Detect which cell encompasses the target text, then output its [x, y] center coordinate. 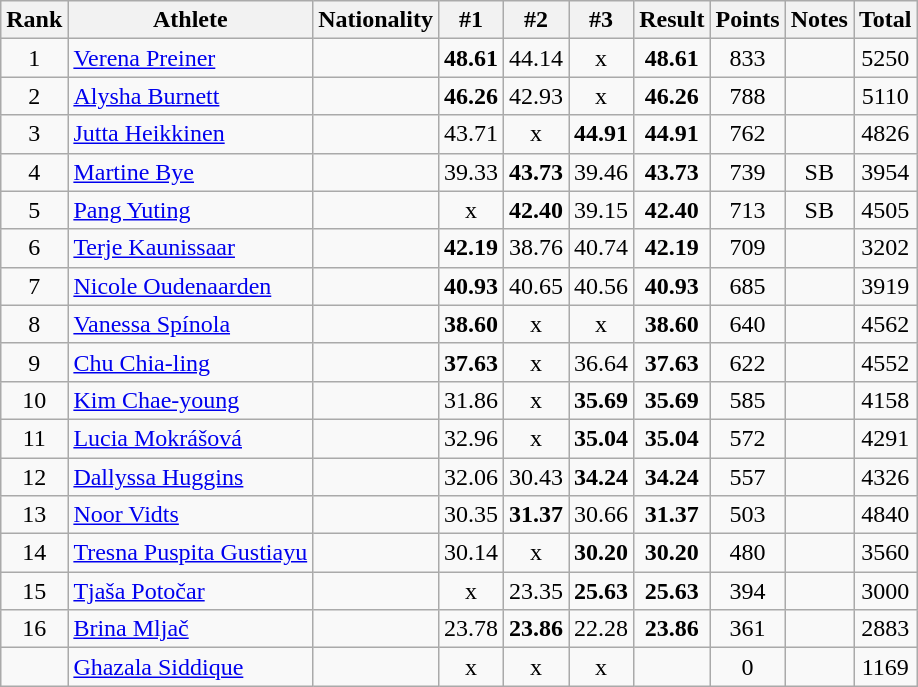
Terje Kaunissaar [190, 248]
739 [748, 172]
Brina Mljač [190, 629]
10 [34, 400]
12 [34, 477]
480 [748, 553]
13 [34, 515]
4291 [886, 438]
4 [34, 172]
39.33 [470, 172]
11 [34, 438]
#1 [470, 20]
40.74 [602, 248]
39.15 [602, 210]
833 [748, 58]
Notes [819, 20]
30.14 [470, 553]
5110 [886, 96]
709 [748, 248]
Rank [34, 20]
30.43 [536, 477]
32.06 [470, 477]
4326 [886, 477]
Nicole Oudenaarden [190, 286]
503 [748, 515]
762 [748, 134]
361 [748, 629]
4826 [886, 134]
8 [34, 324]
39.46 [602, 172]
1169 [886, 667]
4840 [886, 515]
Chu Chia-ling [190, 362]
Nationality [376, 20]
30.35 [470, 515]
Noor Vidts [190, 515]
36.64 [602, 362]
Athlete [190, 20]
14 [34, 553]
3560 [886, 553]
585 [748, 400]
0 [748, 667]
4505 [886, 210]
Tresna Puspita Gustiayu [190, 553]
5 [34, 210]
30.66 [602, 515]
31.86 [470, 400]
713 [748, 210]
3000 [886, 591]
#3 [602, 20]
3 [34, 134]
Verena Preiner [190, 58]
42.93 [536, 96]
44.14 [536, 58]
Lucia Mokrášová [190, 438]
640 [748, 324]
23.78 [470, 629]
Total [886, 20]
40.65 [536, 286]
Tjaša Potočar [190, 591]
Alysha Burnett [190, 96]
3954 [886, 172]
Dallyssa Huggins [190, 477]
Jutta Heikkinen [190, 134]
4158 [886, 400]
394 [748, 591]
Martine Bye [190, 172]
788 [748, 96]
7 [34, 286]
Points [748, 20]
22.28 [602, 629]
5250 [886, 58]
Vanessa Spínola [190, 324]
Pang Yuting [190, 210]
38.76 [536, 248]
1 [34, 58]
3919 [886, 286]
40.56 [602, 286]
572 [748, 438]
2883 [886, 629]
622 [748, 362]
4562 [886, 324]
16 [34, 629]
23.35 [536, 591]
43.71 [470, 134]
685 [748, 286]
Ghazala Siddique [190, 667]
#2 [536, 20]
4552 [886, 362]
3202 [886, 248]
Kim Chae-young [190, 400]
9 [34, 362]
15 [34, 591]
Result [672, 20]
557 [748, 477]
2 [34, 96]
6 [34, 248]
32.96 [470, 438]
